Determine the (x, y) coordinate at the center of the cell enclosing the given text.  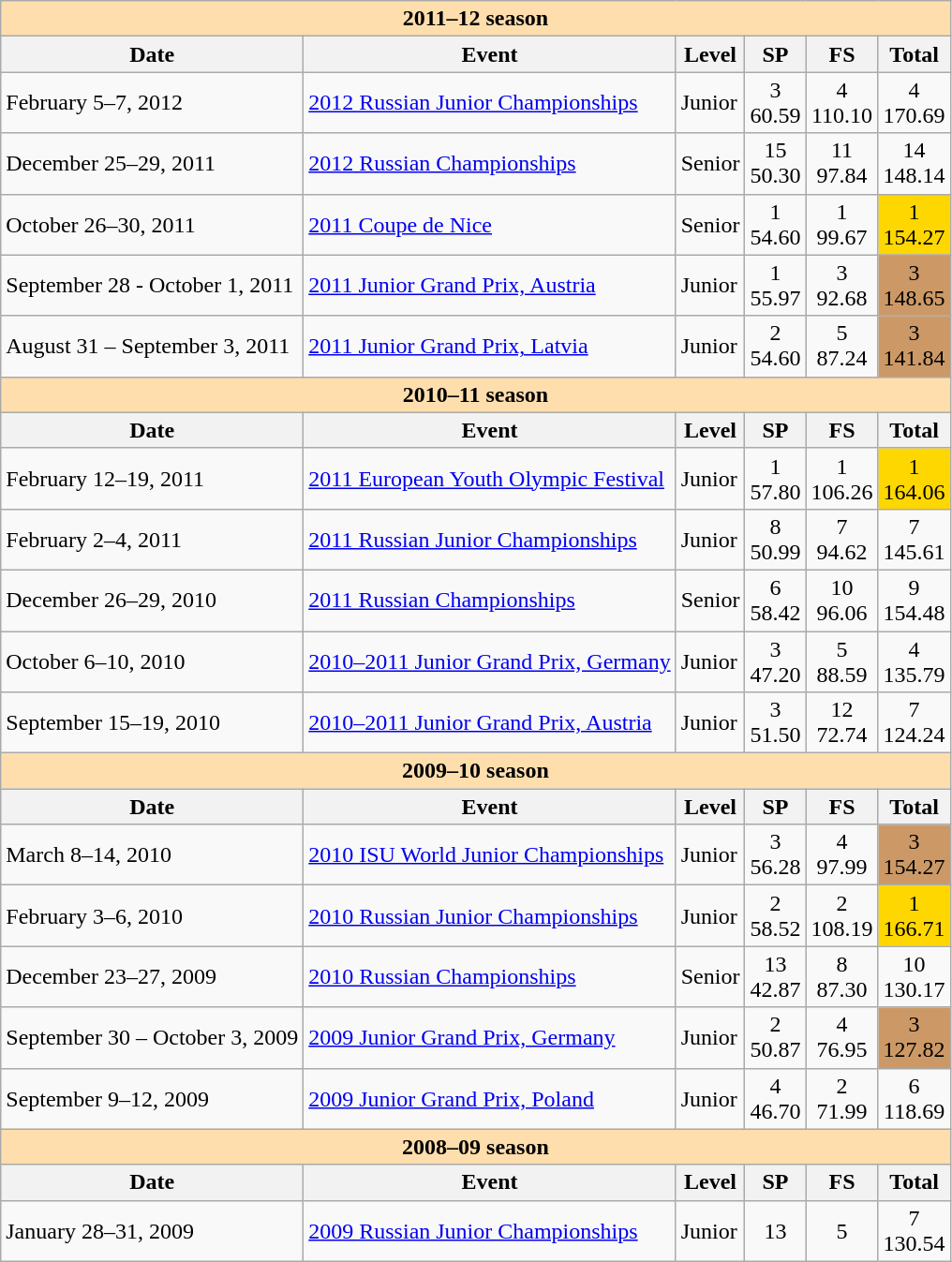
850.99 (776, 540)
199.67 (841, 225)
4135.79 (915, 661)
10130.17 (915, 976)
September 9–12, 2009 (152, 1098)
2009 Russian Junior Championships (489, 1231)
658.42 (776, 600)
588.59 (841, 661)
1550.30 (776, 163)
3127.82 (915, 1038)
154.60 (776, 225)
258.52 (776, 916)
2008–09 season (476, 1147)
2010–2011 Junior Grand Prix, Germany (489, 661)
2009 Junior Grand Prix, Poland (489, 1098)
2011 Junior Grand Prix, Latvia (489, 347)
13 (776, 1231)
6118.69 (915, 1098)
497.99 (841, 854)
2011 Coupe de Nice (489, 225)
September 30 – October 3, 2009 (152, 1038)
2011 Russian Championships (489, 600)
September 28 - October 1, 2011 (152, 285)
887.30 (841, 976)
4110.10 (841, 103)
271.99 (841, 1098)
1164.06 (915, 478)
October 6–10, 2010 (152, 661)
December 25–29, 2011 (152, 163)
1106.26 (841, 478)
1342.87 (776, 976)
5 (841, 1231)
2012 Russian Junior Championships (489, 103)
February 3–6, 2010 (152, 916)
1154.27 (915, 225)
2010–2011 Junior Grand Prix, Austria (489, 723)
7124.24 (915, 723)
250.87 (776, 1038)
1197.84 (841, 163)
1096.06 (841, 600)
2009 Junior Grand Prix, Germany (489, 1038)
587.24 (841, 347)
157.80 (776, 478)
347.20 (776, 661)
360.59 (776, 103)
February 12–19, 2011 (152, 478)
3141.84 (915, 347)
4170.69 (915, 103)
2010–11 season (476, 394)
14148.14 (915, 163)
794.62 (841, 540)
9154.48 (915, 600)
155.97 (776, 285)
August 31 – September 3, 2011 (152, 347)
2011 Russian Junior Championships (489, 540)
3148.65 (915, 285)
February 5–7, 2012 (152, 103)
2012 Russian Championships (489, 163)
446.70 (776, 1098)
December 26–29, 2010 (152, 600)
2011 European Youth Olympic Festival (489, 478)
1272.74 (841, 723)
2010 Russian Junior Championships (489, 916)
3154.27 (915, 854)
January 28–31, 2009 (152, 1231)
351.50 (776, 723)
December 23–27, 2009 (152, 976)
2011 Junior Grand Prix, Austria (489, 285)
2108.19 (841, 916)
February 2–4, 2011 (152, 540)
476.95 (841, 1038)
March 8–14, 2010 (152, 854)
2010 Russian Championships (489, 976)
2010 ISU World Junior Championships (489, 854)
392.68 (841, 285)
7145.61 (915, 540)
7130.54 (915, 1231)
2009–10 season (476, 771)
254.60 (776, 347)
September 15–19, 2010 (152, 723)
October 26–30, 2011 (152, 225)
2011–12 season (476, 19)
356.28 (776, 854)
1166.71 (915, 916)
